Return (x, y) of the center of cell containing provided text 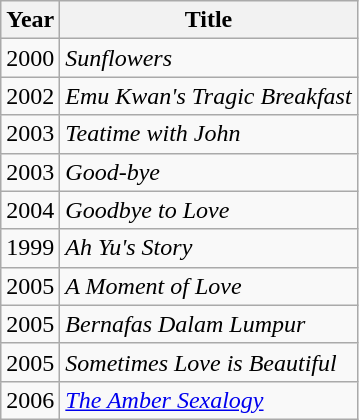
Bernafas Dalam Lumpur (208, 324)
Sometimes Love is Beautiful (208, 362)
Teatime with John (208, 134)
A Moment of Love (208, 286)
1999 (30, 248)
Sunflowers (208, 58)
Goodbye to Love (208, 210)
Emu Kwan's Tragic Breakfast (208, 96)
Year (30, 20)
2002 (30, 96)
The Amber Sexalogy (208, 400)
Title (208, 20)
Ah Yu's Story (208, 248)
2000 (30, 58)
2004 (30, 210)
Good-bye (208, 172)
2006 (30, 400)
